For the text-containing cell, return its midpoint in (X, Y) coordinate format. 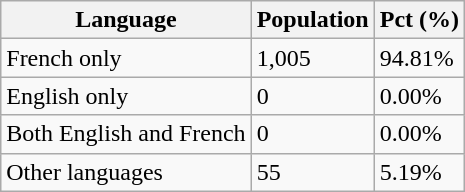
Other languages (126, 172)
English only (126, 96)
Pct (%) (419, 20)
Language (126, 20)
94.81% (419, 58)
55 (312, 172)
Population (312, 20)
French only (126, 58)
Both English and French (126, 134)
5.19% (419, 172)
1,005 (312, 58)
